Search for the cell housing the specified text and yield its [X, Y] center coordinate. 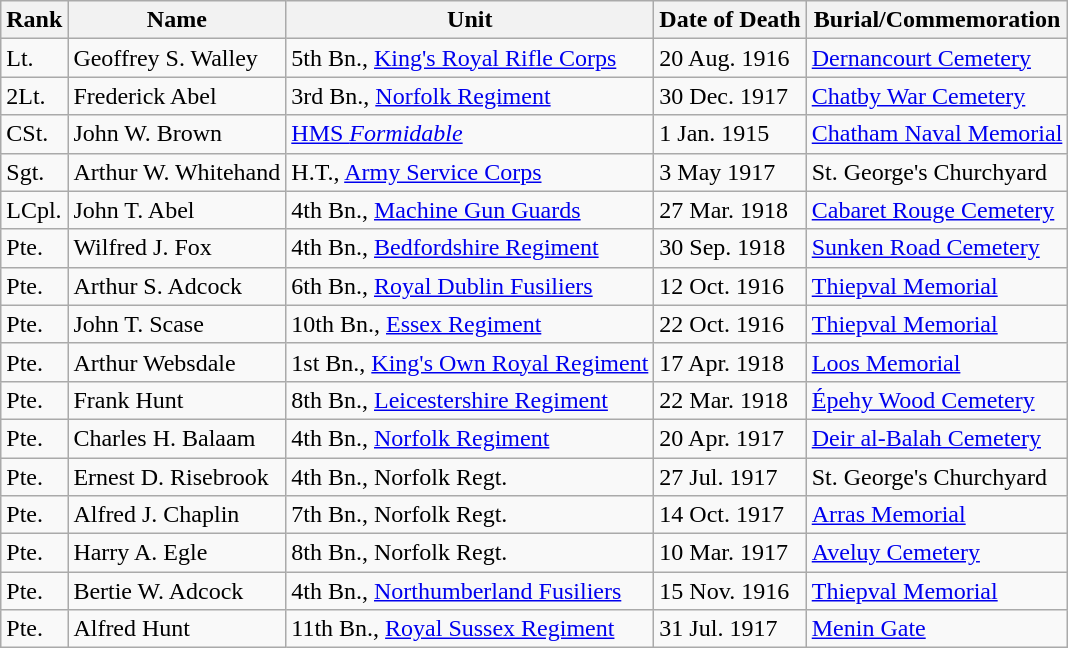
Chatham Naval Memorial [937, 134]
22 Mar. 1918 [730, 400]
Arthur W. Whitehand [177, 172]
Wilfred J. Fox [177, 248]
HMS Formidable [470, 134]
31 Jul. 1917 [730, 629]
LCpl. [34, 210]
1 Jan. 1915 [730, 134]
11th Bn., Royal Sussex Regiment [470, 629]
Bertie W. Adcock [177, 591]
Chatby War Cemetery [937, 96]
4th Bn., Northumberland Fusiliers [470, 591]
Aveluy Cemetery [937, 553]
22 Oct. 1916 [730, 324]
Arras Memorial [937, 515]
Date of Death [730, 20]
John T. Abel [177, 210]
1st Bn., King's Own Royal Regiment [470, 362]
2Lt. [34, 96]
4th Bn., Bedfordshire Regiment [470, 248]
John T. Scase [177, 324]
8th Bn., Norfolk Regt. [470, 553]
12 Oct. 1916 [730, 286]
10 Mar. 1917 [730, 553]
Ernest D. Risebrook [177, 477]
4th Bn., Machine Gun Guards [470, 210]
14 Oct. 1917 [730, 515]
CSt. [34, 134]
Sgt. [34, 172]
Name [177, 20]
17 Apr. 1918 [730, 362]
Geoffrey S. Walley [177, 58]
Lt. [34, 58]
3 May 1917 [730, 172]
27 Mar. 1918 [730, 210]
Burial/Commemoration [937, 20]
7th Bn., Norfolk Regt. [470, 515]
10th Bn., Essex Regiment [470, 324]
Unit [470, 20]
3rd Bn., Norfolk Regiment [470, 96]
Alfred J. Chaplin [177, 515]
H.T., Army Service Corps [470, 172]
15 Nov. 1916 [730, 591]
Épehy Wood Cemetery [937, 400]
Rank [34, 20]
Sunken Road Cemetery [937, 248]
Cabaret Rouge Cemetery [937, 210]
6th Bn., Royal Dublin Fusiliers [470, 286]
Menin Gate [937, 629]
Charles H. Balaam [177, 438]
Harry A. Egle [177, 553]
Deir al-Balah Cemetery [937, 438]
Dernancourt Cemetery [937, 58]
30 Sep. 1918 [730, 248]
4th Bn., Norfolk Regiment [470, 438]
Frank Hunt [177, 400]
Frederick Abel [177, 96]
8th Bn., Leicestershire Regiment [470, 400]
John W. Brown [177, 134]
Alfred Hunt [177, 629]
Loos Memorial [937, 362]
Arthur Websdale [177, 362]
20 Apr. 1917 [730, 438]
Arthur S. Adcock [177, 286]
5th Bn., King's Royal Rifle Corps [470, 58]
20 Aug. 1916 [730, 58]
27 Jul. 1917 [730, 477]
30 Dec. 1917 [730, 96]
4th Bn., Norfolk Regt. [470, 477]
